Detect which cell encompasses the target text, then output its [X, Y] center coordinate. 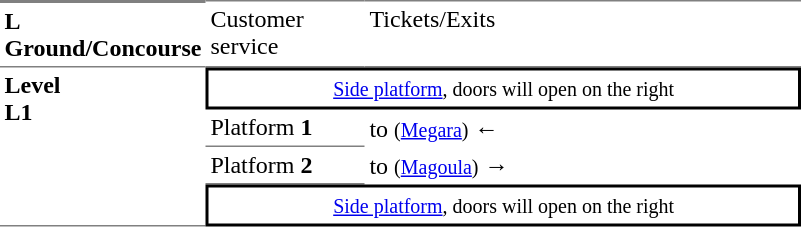
LevelL1 [103, 148]
to (Magoula) → [583, 166]
to (Megara) ← [583, 129]
LGround/Concourse [103, 34]
Platform 2 [286, 166]
Platform 1 [286, 129]
Tickets/Exits [583, 34]
Customer service [286, 34]
